Locate the cell with the specified text and output its (x, y) center coordinate. 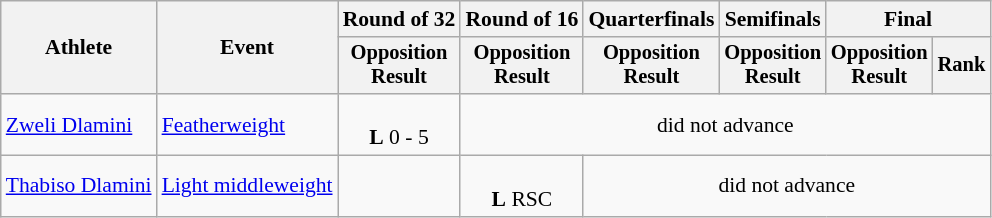
Rank (962, 66)
Event (248, 48)
Round of 16 (522, 19)
Semifinals (772, 19)
L 0 - 5 (400, 124)
Quarterfinals (651, 19)
Round of 32 (400, 19)
Thabiso Dlamini (79, 186)
Light middleweight (248, 186)
Final (908, 19)
Zweli Dlamini (79, 124)
Athlete (79, 48)
Featherweight (248, 124)
L RSC (522, 186)
